Return [x, y] of the center of cell containing provided text 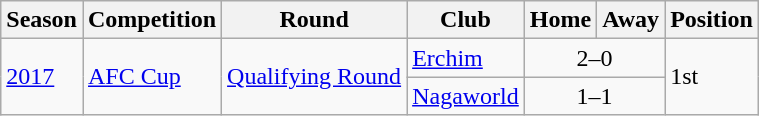
1st [712, 77]
AFC Cup [152, 77]
Position [712, 20]
2017 [42, 77]
Season [42, 20]
Erchim [466, 58]
Nagaworld [466, 96]
Home [560, 20]
Competition [152, 20]
Away [631, 20]
Club [466, 20]
1–1 [594, 96]
2–0 [594, 58]
Round [314, 20]
Qualifying Round [314, 77]
